Output the [x, y] coordinate of the center of the cell containing the given text.  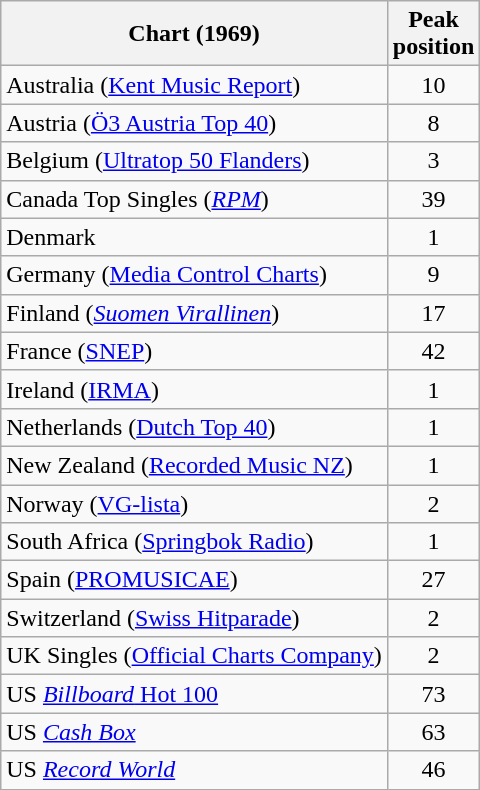
US Record World [194, 770]
Austria (Ö3 Austria Top 40) [194, 123]
63 [433, 732]
Norway (VG-lista) [194, 503]
46 [433, 770]
France (SNEP) [194, 351]
39 [433, 199]
Finland (Suomen Virallinen) [194, 313]
Switzerland (Swiss Hitparade) [194, 618]
Chart (1969) [194, 34]
Netherlands (Dutch Top 40) [194, 427]
Belgium (Ultratop 50 Flanders) [194, 161]
Canada Top Singles (RPM) [194, 199]
Denmark [194, 237]
US Billboard Hot 100 [194, 694]
Ireland (IRMA) [194, 389]
17 [433, 313]
27 [433, 580]
9 [433, 275]
42 [433, 351]
South Africa (Springbok Radio) [194, 542]
Spain (PROMUSICAE) [194, 580]
Peakposition [433, 34]
10 [433, 85]
Australia (Kent Music Report) [194, 85]
73 [433, 694]
US Cash Box [194, 732]
8 [433, 123]
UK Singles (Official Charts Company) [194, 656]
3 [433, 161]
New Zealand (Recorded Music NZ) [194, 465]
Germany (Media Control Charts) [194, 275]
